Determine the (X, Y) coordinate at the center of the cell enclosing the given text.  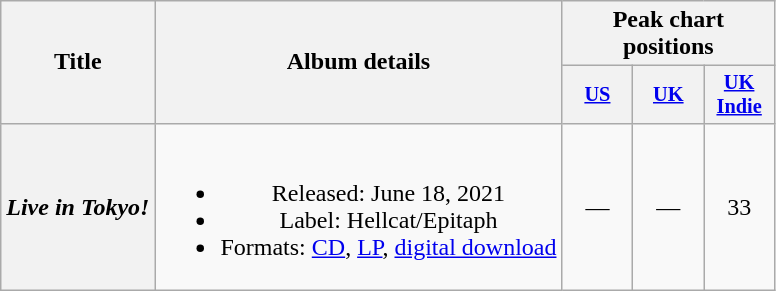
UKIndie (740, 95)
UK (668, 95)
Released: June 18, 2021Label: Hellcat/EpitaphFormats: CD, LP, digital download (358, 206)
Live in Tokyo! (78, 206)
Album details (358, 62)
US (598, 95)
33 (740, 206)
Title (78, 62)
Peak chart positions (668, 34)
